Provide the [x, y] coordinate of the cell's center where the given text is located.  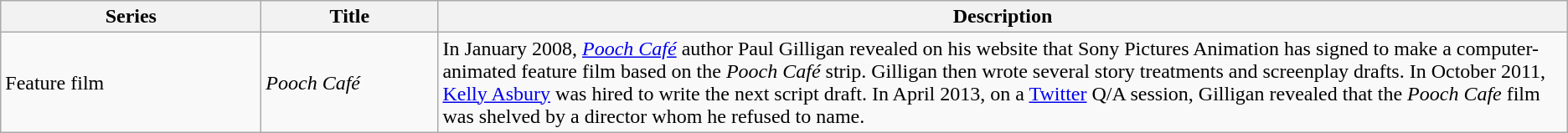
Pooch Café [350, 82]
Feature film [131, 82]
Title [350, 17]
Description [1003, 17]
Series [131, 17]
